Extract the (X, Y) coordinate from the center of the cell holding the provided text.  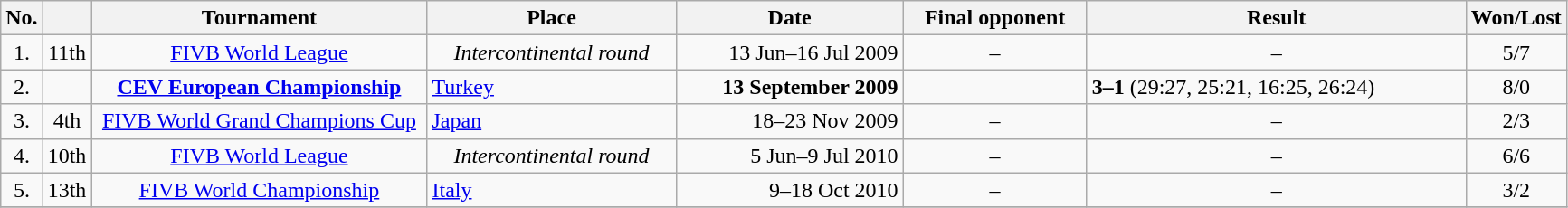
8/0 (1516, 87)
5/7 (1516, 52)
4. (22, 156)
Italy (552, 190)
4th (67, 121)
18–23 Nov 2009 (789, 121)
11th (67, 52)
2. (22, 87)
Turkey (552, 87)
2/3 (1516, 121)
13th (67, 190)
FIVB World Grand Champions Cup (259, 121)
Final opponent (995, 18)
10th (67, 156)
6/6 (1516, 156)
FIVB World Championship (259, 190)
Won/Lost (1516, 18)
9–18 Oct 2010 (789, 190)
Tournament (259, 18)
Place (552, 18)
Date (789, 18)
5. (22, 190)
Japan (552, 121)
3/2 (1516, 190)
3. (22, 121)
5 Jun–9 Jul 2010 (789, 156)
13 September 2009 (789, 87)
3–1 (29:27, 25:21, 16:25, 26:24) (1276, 87)
Result (1276, 18)
No. (22, 18)
13 Jun–16 Jul 2009 (789, 52)
1. (22, 52)
CEV European Championship (259, 87)
